Output the [x, y] coordinate of the center of the cell containing the given text.  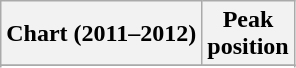
Chart (2011–2012) [102, 34]
Peakposition [248, 34]
